Search for the cell housing the specified text and yield its [X, Y] center coordinate. 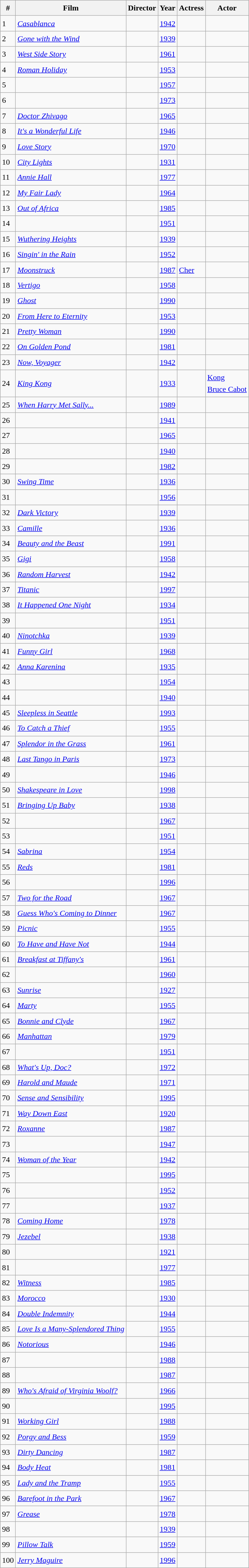
19 [8, 300]
1934 [167, 605]
3 [8, 54]
1989 [167, 405]
1972 [167, 1067]
Pillow Talk [71, 1545]
26 [8, 420]
68 [8, 1067]
33 [8, 528]
Breakfast at Tiffany's [71, 960]
7 [8, 116]
Coming Home [71, 1221]
50 [8, 790]
1927 [167, 990]
28 [8, 451]
78 [8, 1221]
King Kong [71, 384]
Last Tango in Paris [71, 759]
85 [8, 1329]
Guess Who's Coming to Dinner [71, 913]
Casablanca [71, 24]
Actress [191, 8]
51 [8, 805]
60 [8, 944]
1930 [167, 1298]
93 [8, 1452]
94 [8, 1468]
39 [8, 621]
16 [8, 255]
1968 [167, 651]
100 [8, 1560]
Grease [71, 1514]
On Golden Pond [71, 347]
44 [8, 698]
59 [8, 928]
46 [8, 729]
43 [8, 682]
69 [8, 1083]
82 [8, 1283]
Year [167, 8]
30 [8, 482]
1991 [167, 543]
41 [8, 651]
Bonnie and Clyde [71, 1021]
45 [8, 713]
1964 [167, 193]
1933 [167, 384]
77 [8, 1206]
Ghost [71, 300]
63 [8, 990]
Out of Africa [71, 208]
Singin' in the Rain [71, 255]
89 [8, 1390]
Shakespeare in Love [71, 790]
1920 [167, 1113]
West Side Story [71, 54]
64 [8, 1005]
1998 [167, 790]
90 [8, 1406]
Annie Hall [71, 177]
4 [8, 69]
Splendor in the Grass [71, 744]
2 [8, 39]
24 [8, 384]
Sense and Sensibility [71, 1098]
Marty [71, 1005]
74 [8, 1159]
65 [8, 1021]
What's Up, Doc? [71, 1067]
Manhattan [71, 1036]
42 [8, 666]
8 [8, 131]
Woman of the Year [71, 1159]
12 [8, 193]
83 [8, 1298]
Love Story [71, 147]
38 [8, 605]
6 [8, 100]
Titanic [71, 590]
Roman Holiday [71, 69]
79 [8, 1236]
Working Girl [71, 1421]
17 [8, 270]
Roxanne [71, 1128]
Jerry Maguire [71, 1560]
91 [8, 1421]
23 [8, 362]
Vertigo [71, 285]
97 [8, 1514]
Two for the Road [71, 897]
84 [8, 1314]
58 [8, 913]
5 [8, 85]
22 [8, 347]
1960 [167, 975]
37 [8, 590]
9 [8, 147]
98 [8, 1529]
To Catch a Thief [71, 729]
1979 [167, 1036]
Funny Girl [71, 651]
1997 [167, 590]
92 [8, 1437]
62 [8, 975]
Gigi [71, 559]
1937 [167, 1206]
Body Heat [71, 1468]
76 [8, 1191]
1947 [167, 1144]
73 [8, 1144]
18 [8, 285]
40 [8, 636]
53 [8, 836]
Pretty Woman [71, 331]
49 [8, 774]
Random Harvest [71, 574]
When Harry Met Sally... [71, 405]
35 [8, 559]
25 [8, 405]
My Fair Lady [71, 193]
52 [8, 821]
City Lights [71, 162]
Anna Karenina [71, 666]
87 [8, 1360]
Bringing Up Baby [71, 805]
Film [71, 8]
Doctor Zhivago [71, 116]
20 [8, 316]
61 [8, 960]
Sabrina [71, 852]
54 [8, 852]
Moonstruck [71, 270]
1941 [167, 420]
99 [8, 1545]
Director [142, 8]
Gone with the Wind [71, 39]
Wuthering Heights [71, 239]
Dirty Dancing [71, 1452]
Morocco [71, 1298]
Picnic [71, 928]
Way Down East [71, 1113]
1956 [167, 497]
Harold and Maude [71, 1083]
10 [8, 162]
It Happened One Night [71, 605]
Notorious [71, 1344]
Swing Time [71, 482]
From Here to Eternity [71, 316]
32 [8, 513]
95 [8, 1483]
Now, Voyager [71, 362]
Double Indemnity [71, 1314]
14 [8, 224]
27 [8, 435]
57 [8, 897]
Witness [71, 1283]
1 [8, 24]
1970 [167, 147]
1971 [167, 1083]
1931 [167, 162]
21 [8, 331]
86 [8, 1344]
Jezebel [71, 1236]
Actor [227, 8]
Dark Victory [71, 513]
48 [8, 759]
Camille [71, 528]
72 [8, 1128]
36 [8, 574]
To Have and Have Not [71, 944]
Love Is a Many-Splendored Thing [71, 1329]
1935 [167, 666]
Sunrise [71, 990]
47 [8, 744]
1921 [167, 1252]
Barefoot in the Park [71, 1498]
1966 [167, 1390]
81 [8, 1267]
29 [8, 467]
1993 [167, 713]
1957 [167, 85]
1982 [167, 467]
It's a Wonderful Life [71, 131]
80 [8, 1252]
Reds [71, 867]
75 [8, 1175]
Who's Afraid of Virginia Woolf? [71, 1390]
31 [8, 497]
Sleepless in Seattle [71, 713]
56 [8, 882]
88 [8, 1375]
# [8, 8]
Beauty and the Beast [71, 543]
11 [8, 177]
67 [8, 1052]
13 [8, 208]
Ninotchka [71, 636]
KongBruce Cabot [227, 384]
15 [8, 239]
Cher [191, 270]
71 [8, 1113]
55 [8, 867]
66 [8, 1036]
Porgy and Bess [71, 1437]
96 [8, 1498]
70 [8, 1098]
34 [8, 543]
Lady and the Tramp [71, 1483]
